Output the [X, Y] coordinate of the center of the cell containing the given text.  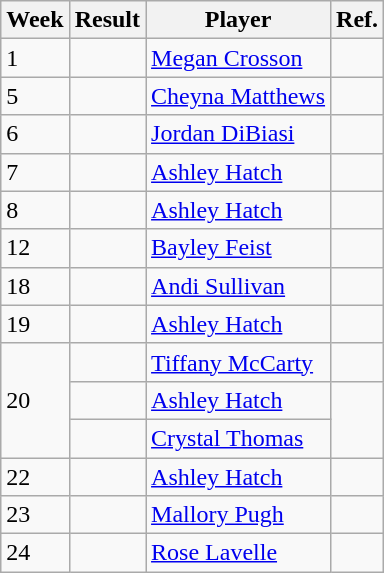
5 [35, 96]
Megan Crosson [238, 58]
24 [35, 553]
23 [35, 515]
Player [238, 20]
Ref. [358, 20]
7 [35, 172]
Result [107, 20]
22 [35, 477]
Rose Lavelle [238, 553]
Week [35, 20]
Jordan DiBiasi [238, 134]
Bayley Feist [238, 248]
20 [35, 400]
18 [35, 286]
Andi Sullivan [238, 286]
6 [35, 134]
12 [35, 248]
8 [35, 210]
Mallory Pugh [238, 515]
Cheyna Matthews [238, 96]
Tiffany McCarty [238, 362]
Crystal Thomas [238, 438]
19 [35, 324]
1 [35, 58]
